Return [X, Y] of the center of cell containing provided text 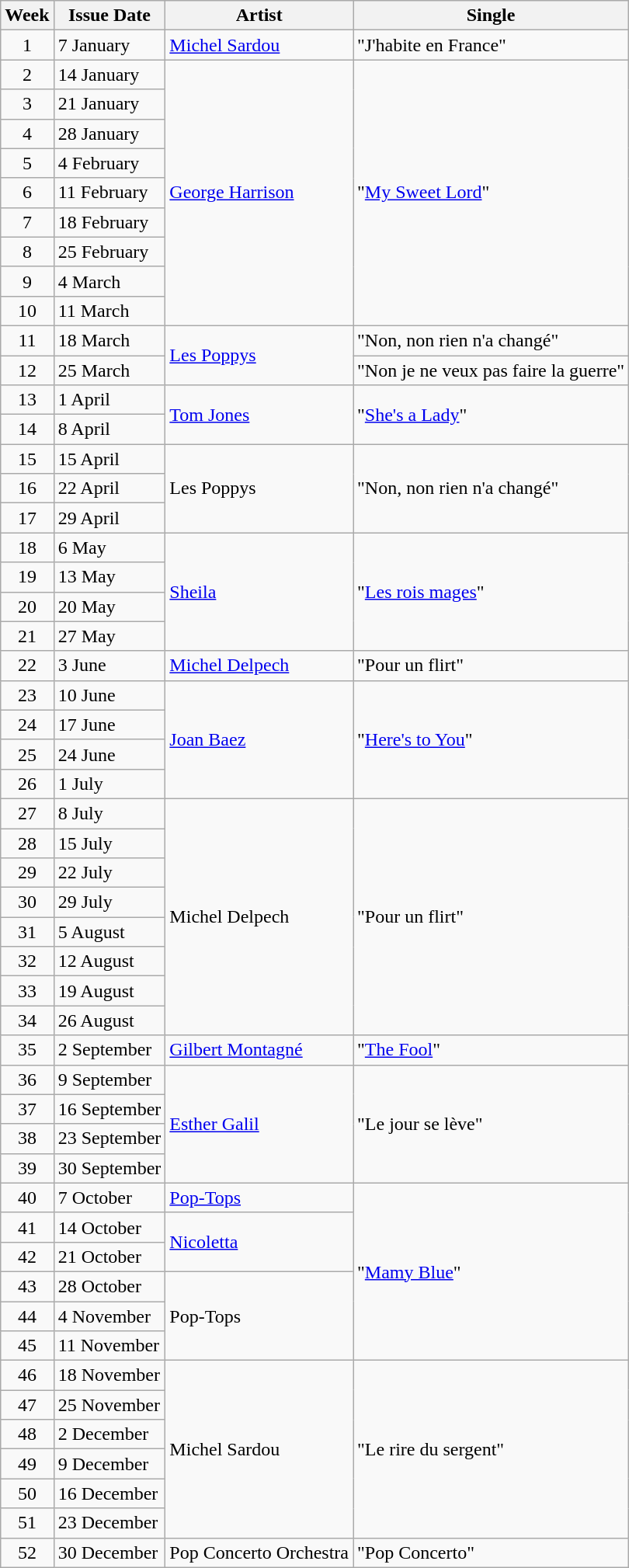
1 July [109, 784]
Issue Date [109, 16]
"My Sweet Lord" [491, 193]
39 [27, 1168]
4 November [109, 1316]
3 June [109, 666]
31 [27, 932]
26 [27, 784]
Artist [259, 16]
"Pop Concerto" [491, 1552]
21 January [109, 104]
2 September [109, 1050]
5 August [109, 932]
22 July [109, 873]
38 [27, 1139]
24 [27, 725]
Pop Concerto Orchestra [259, 1552]
40 [27, 1198]
1 [27, 45]
13 [27, 400]
Week [27, 16]
3 [27, 104]
14 January [109, 75]
4 [27, 134]
Joan Baez [259, 739]
43 [27, 1286]
10 [27, 311]
7 [27, 222]
7 October [109, 1198]
8 [27, 252]
27 [27, 813]
"Le jour se lève" [491, 1124]
"Les rois mages" [491, 592]
"Non je ne veux pas faire la guerre" [491, 370]
George Harrison [259, 193]
25 [27, 754]
Gilbert Montagné [259, 1050]
1 April [109, 400]
29 [27, 873]
Tom Jones [259, 415]
15 July [109, 843]
29 April [109, 518]
15 April [109, 459]
11 March [109, 311]
4 February [109, 163]
25 November [109, 1405]
11 [27, 340]
33 [27, 991]
6 [27, 193]
21 [27, 636]
12 [27, 370]
25 February [109, 252]
46 [27, 1375]
30 December [109, 1552]
Nicoletta [259, 1242]
23 September [109, 1139]
17 June [109, 725]
24 June [109, 754]
18 [27, 548]
37 [27, 1109]
9 September [109, 1080]
10 June [109, 695]
7 January [109, 45]
Esther Galil [259, 1124]
Single [491, 16]
41 [27, 1227]
18 February [109, 222]
18 November [109, 1375]
"The Fool" [491, 1050]
12 August [109, 961]
6 May [109, 548]
"Le rire du sergent" [491, 1449]
9 [27, 281]
36 [27, 1080]
29 July [109, 902]
19 August [109, 991]
20 May [109, 607]
48 [27, 1434]
16 December [109, 1493]
49 [27, 1464]
50 [27, 1493]
25 March [109, 370]
47 [27, 1405]
"Here's to You" [491, 739]
30 [27, 902]
32 [27, 961]
11 November [109, 1346]
23 [27, 695]
11 February [109, 193]
13 May [109, 577]
22 [27, 666]
4 March [109, 281]
"Mamy Blue" [491, 1271]
34 [27, 1020]
51 [27, 1523]
28 [27, 843]
52 [27, 1552]
28 October [109, 1286]
15 [27, 459]
19 [27, 577]
16 September [109, 1109]
8 July [109, 813]
17 [27, 518]
23 December [109, 1523]
26 August [109, 1020]
22 April [109, 488]
45 [27, 1346]
35 [27, 1050]
5 [27, 163]
Sheila [259, 592]
27 May [109, 636]
8 April [109, 429]
2 December [109, 1434]
14 October [109, 1227]
20 [27, 607]
28 January [109, 134]
2 [27, 75]
16 [27, 488]
44 [27, 1316]
42 [27, 1257]
18 March [109, 340]
9 December [109, 1464]
21 October [109, 1257]
14 [27, 429]
"J'habite en France" [491, 45]
30 September [109, 1168]
"She's a Lady" [491, 415]
